Locate the cell with the specified text and output its [x, y] center coordinate. 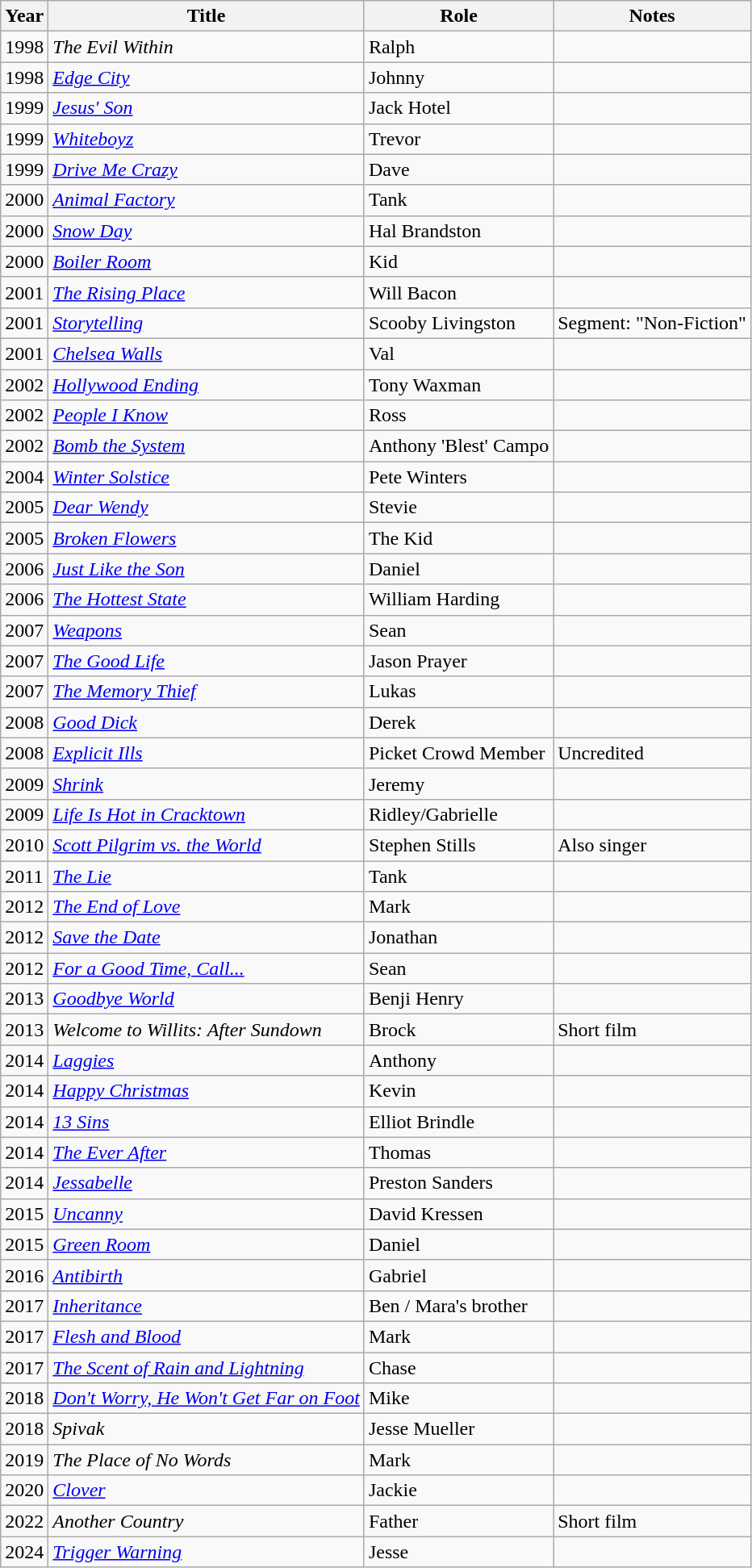
2004 [24, 477]
Goodbye World [207, 999]
Trigger Warning [207, 1552]
Mike [458, 1399]
Inheritance [207, 1306]
Pete Winters [458, 477]
Role [458, 16]
Title [207, 16]
Chelsea Walls [207, 353]
Just Like the Son [207, 569]
William Harding [458, 600]
Notes [652, 16]
The Memory Thief [207, 692]
The Ever After [207, 1152]
Happy Christmas [207, 1091]
Stevie [458, 508]
The End of Love [207, 907]
Jesse Mueller [458, 1429]
Father [458, 1521]
Jack Hotel [458, 108]
Gabriel [458, 1275]
2016 [24, 1275]
Jeremy [458, 784]
Brock [458, 1030]
Preston Sanders [458, 1183]
Derek [458, 722]
Green Room [207, 1244]
2022 [24, 1521]
The Good Life [207, 661]
Bomb the System [207, 446]
Storytelling [207, 323]
Life Is Hot in Cracktown [207, 814]
Dear Wendy [207, 508]
Kid [458, 261]
The Rising Place [207, 292]
Jessabelle [207, 1183]
2024 [24, 1552]
Benji Henry [458, 999]
Elliot Brindle [458, 1122]
Stephen Stills [458, 845]
Jesus' Son [207, 108]
Clover [207, 1491]
Broken Flowers [207, 538]
Boiler Room [207, 261]
Will Bacon [458, 292]
The Lie [207, 876]
Dave [458, 169]
Don't Worry, He Won't Get Far on Foot [207, 1399]
The Hottest State [207, 600]
Animal Factory [207, 200]
Save the Date [207, 938]
Anthony [458, 1060]
Segment: "Non-Fiction" [652, 323]
2011 [24, 876]
Antibirth [207, 1275]
Anthony 'Blest' Campo [458, 446]
Tony Waxman [458, 385]
Hollywood Ending [207, 385]
People I Know [207, 416]
Shrink [207, 784]
2020 [24, 1491]
Flesh and Blood [207, 1336]
Ross [458, 416]
Trevor [458, 139]
Johnny [458, 77]
Scooby Livingston [458, 323]
Ralph [458, 47]
David Kressen [458, 1214]
Val [458, 353]
Drive Me Crazy [207, 169]
Chase [458, 1368]
Kevin [458, 1091]
Picket Crowd Member [458, 753]
Jackie [458, 1491]
Spivak [207, 1429]
The Place of No Words [207, 1460]
Jonathan [458, 938]
Ben / Mara's brother [458, 1306]
Weapons [207, 630]
Ridley/Gabrielle [458, 814]
2010 [24, 845]
The Evil Within [207, 47]
2019 [24, 1460]
Hal Brandston [458, 231]
13 Sins [207, 1122]
Jesse [458, 1552]
Explicit Ills [207, 753]
Edge City [207, 77]
Also singer [652, 845]
For a Good Time, Call... [207, 968]
Jason Prayer [458, 661]
Year [24, 16]
The Kid [458, 538]
Lukas [458, 692]
Good Dick [207, 722]
Winter Solstice [207, 477]
Scott Pilgrim vs. the World [207, 845]
Uncredited [652, 753]
Another Country [207, 1521]
Uncanny [207, 1214]
Snow Day [207, 231]
Whiteboyz [207, 139]
Welcome to Willits: After Sundown [207, 1030]
Thomas [458, 1152]
The Scent of Rain and Lightning [207, 1368]
Laggies [207, 1060]
